Output the [x, y] coordinate of the center of the cell containing the given text.  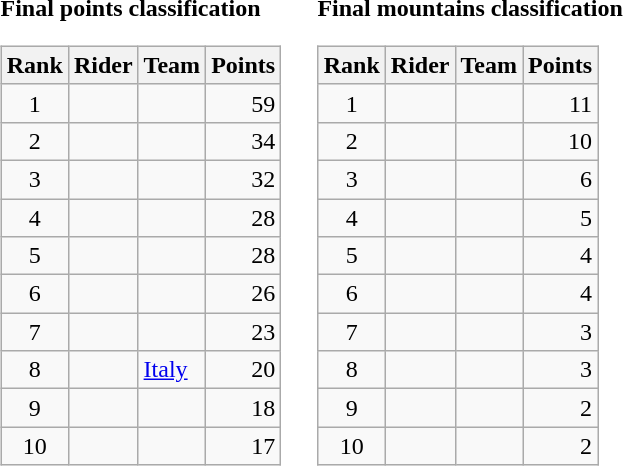
Italy [172, 370]
26 [244, 294]
20 [244, 370]
11 [560, 103]
23 [244, 332]
34 [244, 141]
18 [244, 408]
32 [244, 179]
17 [244, 446]
59 [244, 103]
